Locate the cell with the specified text and output its (X, Y) center coordinate. 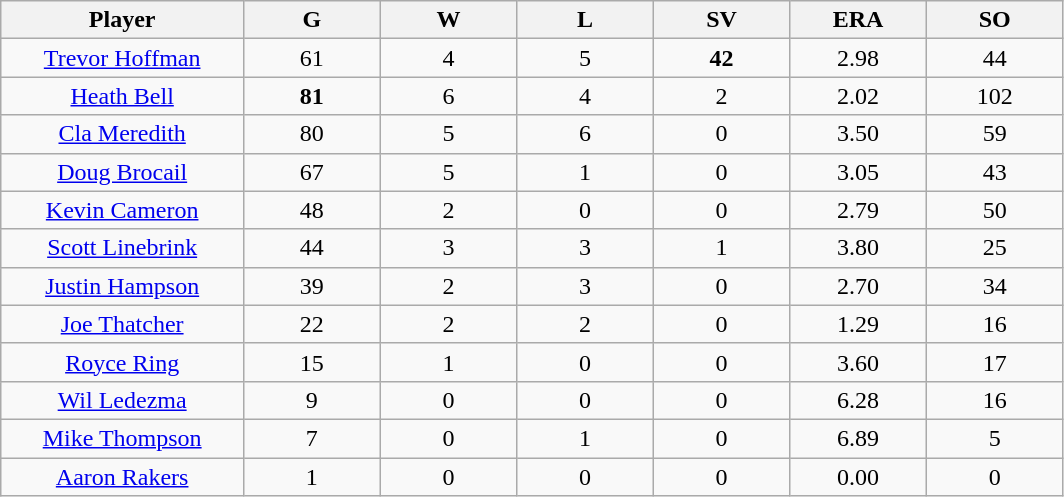
80 (312, 134)
Cla Meredith (122, 134)
6.28 (858, 400)
Wil Ledezma (122, 400)
15 (312, 362)
48 (312, 210)
6.89 (858, 438)
Joe Thatcher (122, 324)
Scott Linebrink (122, 248)
67 (312, 172)
G (312, 20)
9 (312, 400)
3.80 (858, 248)
2.02 (858, 96)
2.98 (858, 58)
17 (994, 362)
7 (312, 438)
102 (994, 96)
Doug Brocail (122, 172)
L (586, 20)
ERA (858, 20)
Player (122, 20)
W (448, 20)
SO (994, 20)
34 (994, 286)
0.00 (858, 477)
Aaron Rakers (122, 477)
61 (312, 58)
Justin Hampson (122, 286)
3.05 (858, 172)
50 (994, 210)
SV (722, 20)
42 (722, 58)
1.29 (858, 324)
25 (994, 248)
Kevin Cameron (122, 210)
Heath Bell (122, 96)
Mike Thompson (122, 438)
2.70 (858, 286)
22 (312, 324)
Trevor Hoffman (122, 58)
39 (312, 286)
43 (994, 172)
81 (312, 96)
3.50 (858, 134)
3.60 (858, 362)
2.79 (858, 210)
Royce Ring (122, 362)
59 (994, 134)
